Extract the (x, y) coordinate from the center of the cell holding the provided text.  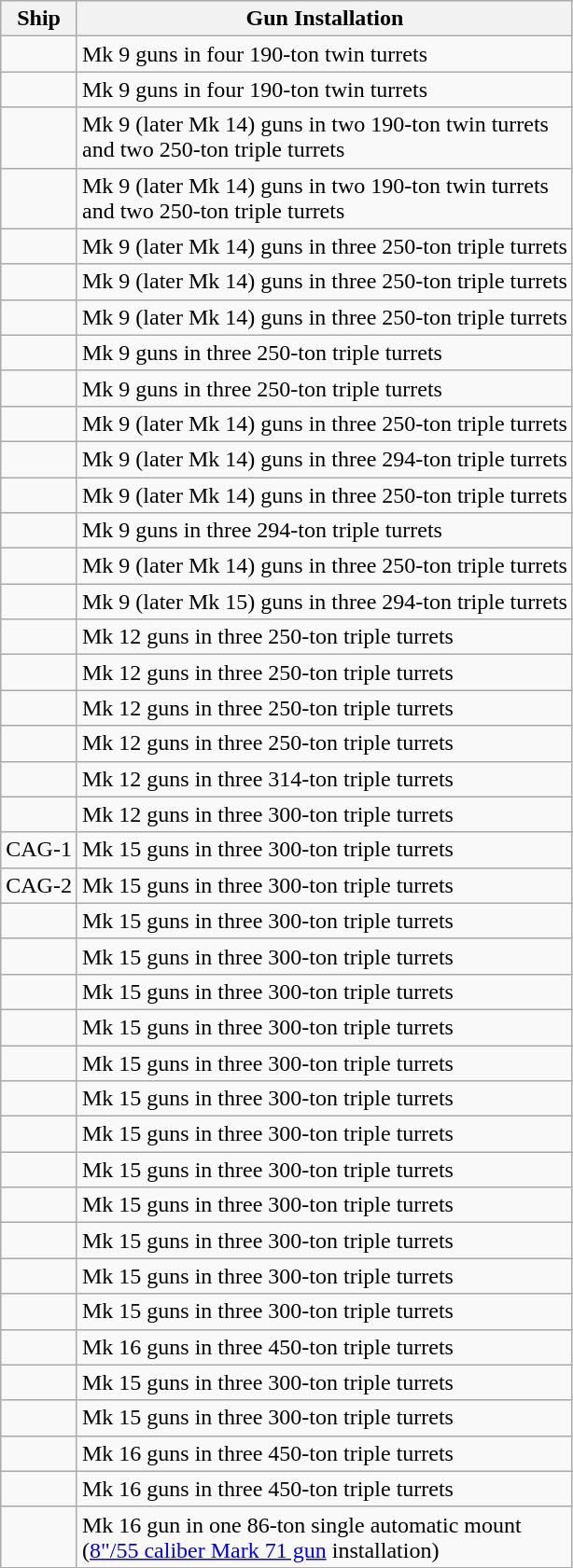
Mk 12 guns in three 314-ton triple turrets (325, 779)
Mk 9 (later Mk 15) guns in three 294-ton triple turrets (325, 602)
CAG-2 (39, 885)
Mk 9 guns in three 294-ton triple turrets (325, 531)
Gun Installation (325, 19)
Mk 12 guns in three 300-ton triple turrets (325, 814)
Mk 16 gun in one 86-ton single automatic mount (8"/55 caliber Mark 71 gun installation) (325, 1537)
Ship (39, 19)
Mk 9 (later Mk 14) guns in three 294-ton triple turrets (325, 459)
CAG-1 (39, 850)
